Locate the cell with the specified text and output its [X, Y] center coordinate. 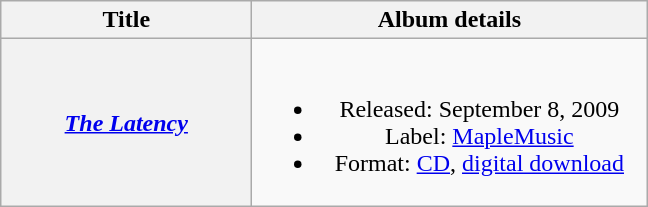
Title [126, 20]
The Latency [126, 122]
Released: September 8, 2009Label: MapleMusicFormat: CD, digital download [450, 122]
Album details [450, 20]
